Capture the cell that displays the provided text and extract its (x, y) central coordinate. 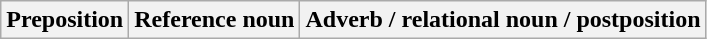
Preposition (65, 20)
Adverb / relational noun / postposition (503, 20)
Reference noun (214, 20)
